Determine the (X, Y) coordinate at the center of the cell enclosing the given text.  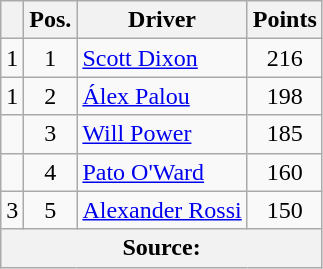
Source: (162, 248)
Will Power (162, 134)
Alexander Rossi (162, 210)
160 (284, 172)
5 (50, 210)
Points (284, 20)
Pos. (50, 20)
150 (284, 210)
Scott Dixon (162, 58)
Pato O'Ward (162, 172)
Álex Palou (162, 96)
Driver (162, 20)
216 (284, 58)
198 (284, 96)
185 (284, 134)
4 (50, 172)
2 (50, 96)
